Return the [X, Y] coordinate for the center point of the cell that contains the specified text.  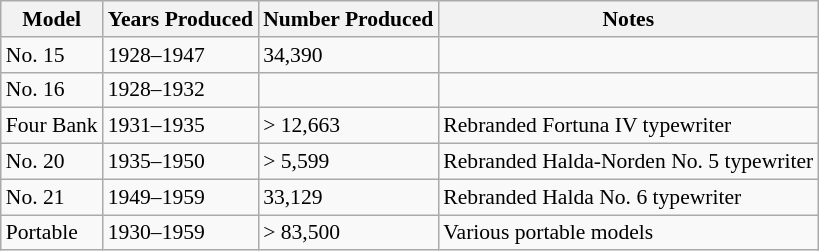
Various portable models [628, 233]
Number Produced [348, 19]
No. 20 [52, 162]
1935–1950 [180, 162]
No. 16 [52, 90]
> 5,599 [348, 162]
1928–1932 [180, 90]
1949–1959 [180, 197]
Years Produced [180, 19]
Notes [628, 19]
Rebranded Fortuna IV typewriter [628, 126]
Model [52, 19]
Rebranded Halda-Norden No. 5 typewriter [628, 162]
No. 15 [52, 55]
33,129 [348, 197]
1930–1959 [180, 233]
> 12,663 [348, 126]
Four Bank [52, 126]
Rebranded Halda No. 6 typewriter [628, 197]
> 83,500 [348, 233]
No. 21 [52, 197]
Portable [52, 233]
34,390 [348, 55]
1931–1935 [180, 126]
1928–1947 [180, 55]
